Search for the cell housing the specified text and yield its [X, Y] center coordinate. 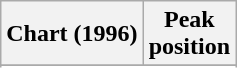
Peakposition [189, 34]
Chart (1996) [72, 34]
